Return the (X, Y) coordinate for the center point of the cell that contains the specified text.  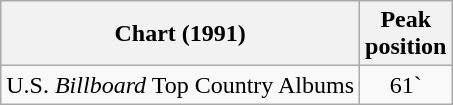
Peakposition (406, 34)
Chart (1991) (180, 34)
61` (406, 85)
U.S. Billboard Top Country Albums (180, 85)
